For the text-containing cell, return its midpoint in [X, Y] coordinate format. 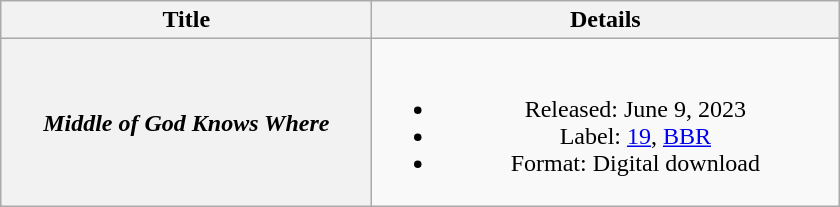
Middle of God Knows Where [186, 122]
Details [606, 20]
Released: June 9, 2023Label: 19, BBRFormat: Digital download [606, 122]
Title [186, 20]
